Search for the cell housing the specified text and yield its [X, Y] center coordinate. 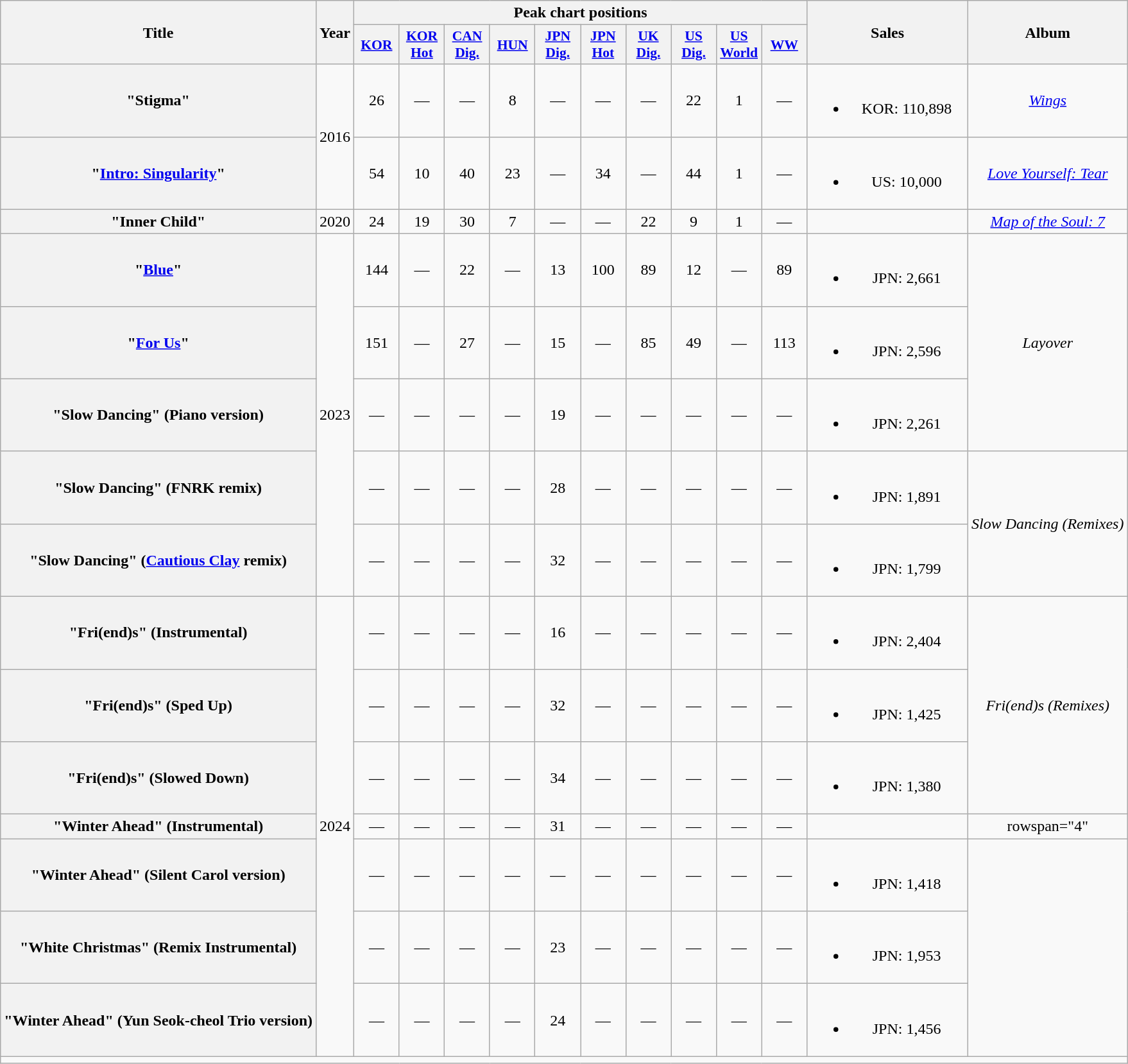
JPN: 1,380 [888, 778]
KOR Hot [422, 45]
16 [558, 633]
USDig. [694, 45]
JPN: 1,953 [888, 947]
9 [694, 221]
Peak chart positions [581, 13]
"Winter Ahead" (Instrumental) [158, 827]
40 [467, 173]
Love Yourself: Tear [1048, 173]
8 [512, 100]
Title [158, 32]
JPN: 1,418 [888, 875]
151 [377, 343]
2016 [335, 137]
US World [739, 45]
Year [335, 32]
JPNDig. [558, 45]
27 [467, 343]
"Slow Dancing" (Piano version) [158, 415]
Fri(end)s (Remixes) [1048, 705]
12 [694, 270]
UKDig. [648, 45]
JPN: 1,425 [888, 705]
44 [694, 173]
"Winter Ahead" (Silent Carol version) [158, 875]
49 [694, 343]
JPN: 1,891 [888, 488]
WW [784, 45]
"Stigma" [158, 100]
KOR: 110,898 [888, 100]
28 [558, 488]
2020 [335, 221]
85 [648, 343]
113 [784, 343]
7 [512, 221]
"White Christmas" (Remix Instrumental) [158, 947]
Slow Dancing (Remixes) [1048, 524]
144 [377, 270]
"Fri(end)s" (Slowed Down) [158, 778]
Layover [1048, 343]
2023 [335, 415]
2024 [335, 826]
Wings [1048, 100]
"Slow Dancing" (Cautious Clay remix) [158, 560]
Album [1048, 32]
15 [558, 343]
"Winter Ahead" (Yun Seok-cheol Trio version) [158, 1020]
26 [377, 100]
100 [603, 270]
JPN: 2,596 [888, 343]
54 [377, 173]
JPN: 1,799 [888, 560]
rowspan="4" [1048, 827]
"Intro: Singularity" [158, 173]
31 [558, 827]
Map of the Soul: 7 [1048, 221]
10 [422, 173]
"Inner Child" [158, 221]
KOR [377, 45]
30 [467, 221]
13 [558, 270]
"Fri(end)s" (Instrumental) [158, 633]
JPN: 2,404 [888, 633]
JPN: 2,261 [888, 415]
"Slow Dancing" (FNRK remix) [158, 488]
"For Us" [158, 343]
CANDig. [467, 45]
JPNHot [603, 45]
JPN: 2,661 [888, 270]
Sales [888, 32]
HUN [512, 45]
US: 10,000 [888, 173]
"Fri(end)s" (Sped Up) [158, 705]
JPN: 1,456 [888, 1020]
"Blue" [158, 270]
